Return (X, Y) of the center of cell containing provided text 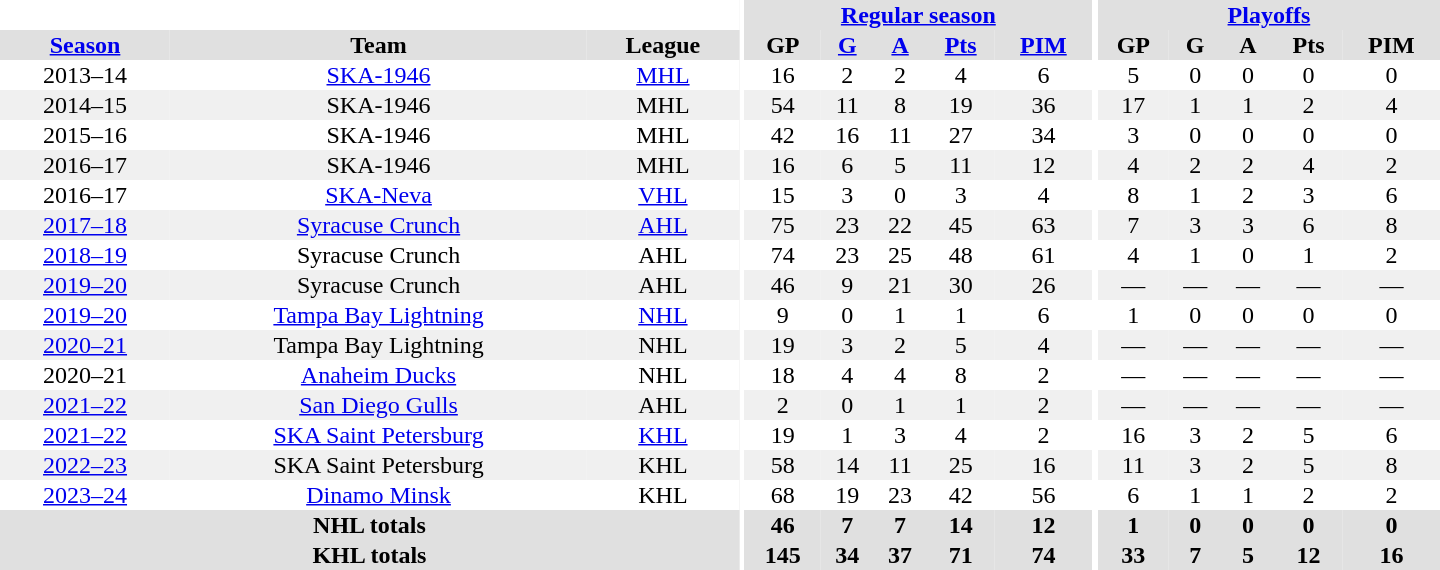
63 (1044, 225)
2015–16 (85, 135)
San Diego Gulls (378, 405)
75 (783, 225)
Dinamo Minsk (378, 495)
68 (783, 495)
36 (1044, 105)
45 (960, 225)
21 (900, 285)
2014–15 (85, 105)
17 (1134, 105)
37 (900, 555)
Regular season (918, 15)
58 (783, 465)
2013–14 (85, 75)
54 (783, 105)
VHL (663, 195)
33 (1134, 555)
26 (1044, 285)
Season (85, 45)
Team (378, 45)
SKA-Neva (378, 195)
18 (783, 375)
2017–18 (85, 225)
2023–24 (85, 495)
2022–23 (85, 465)
30 (960, 285)
22 (900, 225)
27 (960, 135)
NHL totals (370, 525)
Anaheim Ducks (378, 375)
2018–19 (85, 255)
61 (1044, 255)
56 (1044, 495)
Playoffs (1269, 15)
15 (783, 195)
71 (960, 555)
League (663, 45)
145 (783, 555)
KHL totals (370, 555)
48 (960, 255)
